Find where the given text appears and provide that cell's center as [X, Y] coordinate. 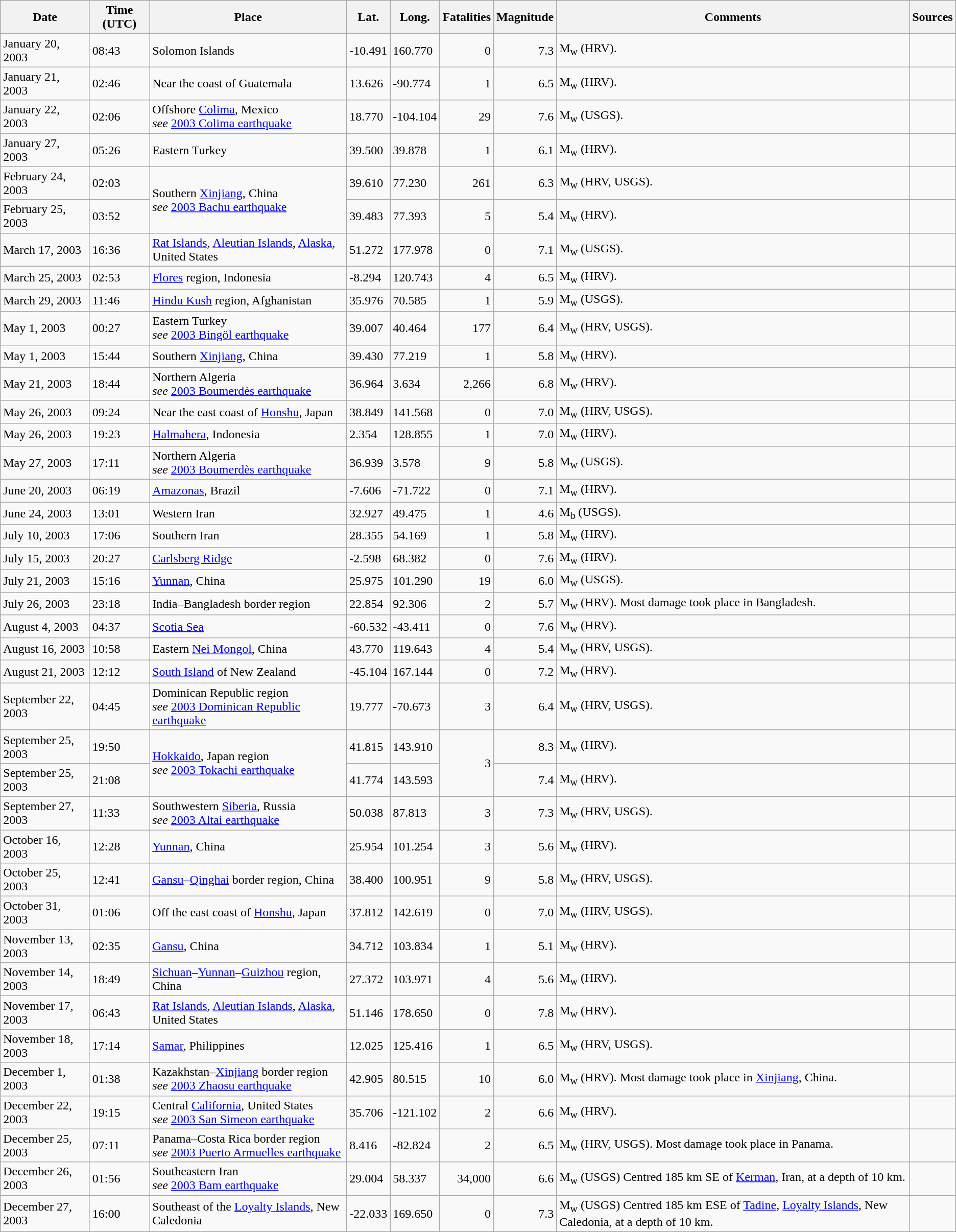
18:49 [119, 980]
101.254 [415, 846]
178.650 [415, 1012]
5.7 [525, 604]
Hindu Kush region, Afghanistan [248, 300]
06:19 [119, 490]
Lat. [369, 17]
22.854 [369, 604]
19:50 [119, 747]
December 26, 2003 [45, 1179]
28.355 [369, 536]
6.8 [525, 384]
Southern Xinjiang, China [248, 356]
-60.532 [369, 626]
36.964 [369, 384]
77.393 [415, 217]
Near the coast of Guatemala [248, 84]
35.706 [369, 1112]
7.4 [525, 779]
November 13, 2003 [45, 946]
01:56 [119, 1179]
143.593 [415, 779]
77.230 [415, 183]
-10.491 [369, 50]
Place [248, 17]
103.834 [415, 946]
41.815 [369, 747]
19:23 [119, 435]
-82.824 [415, 1145]
39.007 [369, 328]
23:18 [119, 604]
100.951 [415, 880]
167.144 [415, 672]
5.9 [525, 300]
19.777 [369, 706]
261 [467, 183]
October 25, 2003 [45, 880]
Offshore Colima, Mexico see 2003 Colima earthquake [248, 116]
15:44 [119, 356]
July 10, 2003 [45, 536]
13.626 [369, 84]
4.6 [525, 513]
Southeast of the Loyalty Islands, New Caledonia [248, 1214]
September 27, 2003 [45, 813]
39.483 [369, 217]
May 21, 2003 [45, 384]
Dominican Republic region see 2003 Dominican Republic earthquake [248, 706]
39.500 [369, 150]
169.650 [415, 1214]
39.430 [369, 356]
160.770 [415, 50]
07:11 [119, 1145]
49.475 [415, 513]
Southwestern Siberia, Russia see 2003 Altai earthquake [248, 813]
Scotia Sea [248, 626]
06:43 [119, 1012]
Eastern Turkey see 2003 Bingöl earthquake [248, 328]
Sources [933, 17]
Magnitude [525, 17]
-22.033 [369, 1214]
125.416 [415, 1046]
Sichuan–Yunnan–Guizhou region, China [248, 980]
Halmahera, Indonesia [248, 435]
Solomon Islands [248, 50]
04:45 [119, 706]
34,000 [467, 1179]
-43.411 [415, 626]
-71.722 [415, 490]
27.372 [369, 980]
08:43 [119, 50]
Gansu–Qinghai border region, China [248, 880]
15:16 [119, 581]
Samar, Philippines [248, 1046]
10:58 [119, 649]
September 22, 2003 [45, 706]
July 15, 2003 [45, 558]
8.416 [369, 1145]
February 24, 2003 [45, 183]
40.464 [415, 328]
177 [467, 328]
11:33 [119, 813]
Flores region, Indonesia [248, 277]
18:44 [119, 384]
Southern Xinjiang, China see 2003 Bachu earthquake [248, 200]
Eastern Turkey [248, 150]
July 21, 2003 [45, 581]
25.954 [369, 846]
-45.104 [369, 672]
02:03 [119, 183]
Panama–Costa Rica border region see 2003 Puerto Armuelles earthquake [248, 1145]
Carlsberg Ridge [248, 558]
January 21, 2003 [45, 84]
-2.598 [369, 558]
04:37 [119, 626]
3.634 [415, 384]
-121.102 [415, 1112]
12.025 [369, 1046]
80.515 [415, 1079]
12:28 [119, 846]
19 [467, 581]
103.971 [415, 980]
12:12 [119, 672]
12:41 [119, 880]
18.770 [369, 116]
58.337 [415, 1179]
Mw (HRV). Most damage took place in Xinjiang, China. [733, 1079]
Off the east coast of Honshu, Japan [248, 913]
38.849 [369, 412]
South Island of New Zealand [248, 672]
-90.774 [415, 84]
39.878 [415, 150]
10 [467, 1079]
43.770 [369, 649]
13:01 [119, 513]
December 22, 2003 [45, 1112]
54.169 [415, 536]
51.272 [369, 249]
-104.104 [415, 116]
5.1 [525, 946]
7.2 [525, 672]
143.910 [415, 747]
02:06 [119, 116]
09:24 [119, 412]
Mw (HRV, USGS). Most damage took place in Panama. [733, 1145]
17:06 [119, 536]
11:46 [119, 300]
70.585 [415, 300]
January 27, 2003 [45, 150]
Western Iran [248, 513]
21:08 [119, 779]
20:27 [119, 558]
January 22, 2003 [45, 116]
3.578 [415, 463]
July 26, 2003 [45, 604]
March 17, 2003 [45, 249]
00:27 [119, 328]
December 1, 2003 [45, 1079]
17:11 [119, 463]
March 29, 2003 [45, 300]
50.038 [369, 813]
177.978 [415, 249]
42.905 [369, 1079]
August 21, 2003 [45, 672]
5 [467, 217]
03:52 [119, 217]
Comments [733, 17]
8.3 [525, 747]
141.568 [415, 412]
-8.294 [369, 277]
November 17, 2003 [45, 1012]
38.400 [369, 880]
October 16, 2003 [45, 846]
6.1 [525, 150]
37.812 [369, 913]
02:35 [119, 946]
Mw (USGS) Centred 185 km SE of Kerman, Iran, at a depth of 10 km. [733, 1179]
November 14, 2003 [45, 980]
01:06 [119, 913]
Gansu, China [248, 946]
India–Bangladesh border region [248, 604]
101.290 [415, 581]
-70.673 [415, 706]
Southern Iran [248, 536]
December 27, 2003 [45, 1214]
16:00 [119, 1214]
16:36 [119, 249]
142.619 [415, 913]
05:26 [119, 150]
Kazakhstan–Xinjiang border region see 2003 Zhaosu earthquake [248, 1079]
2,266 [467, 384]
77.219 [415, 356]
39.610 [369, 183]
Fatalities [467, 17]
36.939 [369, 463]
June 24, 2003 [45, 513]
92.306 [415, 604]
Eastern Nei Mongol, China [248, 649]
02:53 [119, 277]
19:15 [119, 1112]
29.004 [369, 1179]
May 27, 2003 [45, 463]
Long. [415, 17]
-7.606 [369, 490]
41.774 [369, 779]
6.3 [525, 183]
Mb (USGS). [733, 513]
Time (UTC) [119, 17]
51.146 [369, 1012]
March 25, 2003 [45, 277]
2.354 [369, 435]
Mw (HRV). Most damage took place in Bangladesh. [733, 604]
68.382 [415, 558]
August 4, 2003 [45, 626]
29 [467, 116]
Mw (USGS) Centred 185 km ESE of Tadine, Loyalty Islands, New Caledonia, at a depth of 10 km. [733, 1214]
128.855 [415, 435]
Central California, United States see 2003 San Simeon earthquake [248, 1112]
01:38 [119, 1079]
Near the east coast of Honshu, Japan [248, 412]
June 20, 2003 [45, 490]
02:46 [119, 84]
Date [45, 17]
January 20, 2003 [45, 50]
87.813 [415, 813]
Hokkaido, Japan region see 2003 Tokachi earthquake [248, 763]
Southeastern Iran see 2003 Bam earthquake [248, 1179]
35.976 [369, 300]
17:14 [119, 1046]
25.975 [369, 581]
7.8 [525, 1012]
120.743 [415, 277]
119.643 [415, 649]
December 25, 2003 [45, 1145]
February 25, 2003 [45, 217]
November 18, 2003 [45, 1046]
October 31, 2003 [45, 913]
34.712 [369, 946]
32.927 [369, 513]
Amazonas, Brazil [248, 490]
August 16, 2003 [45, 649]
